Determine the [X, Y] coordinate at the center of the cell enclosing the given text.  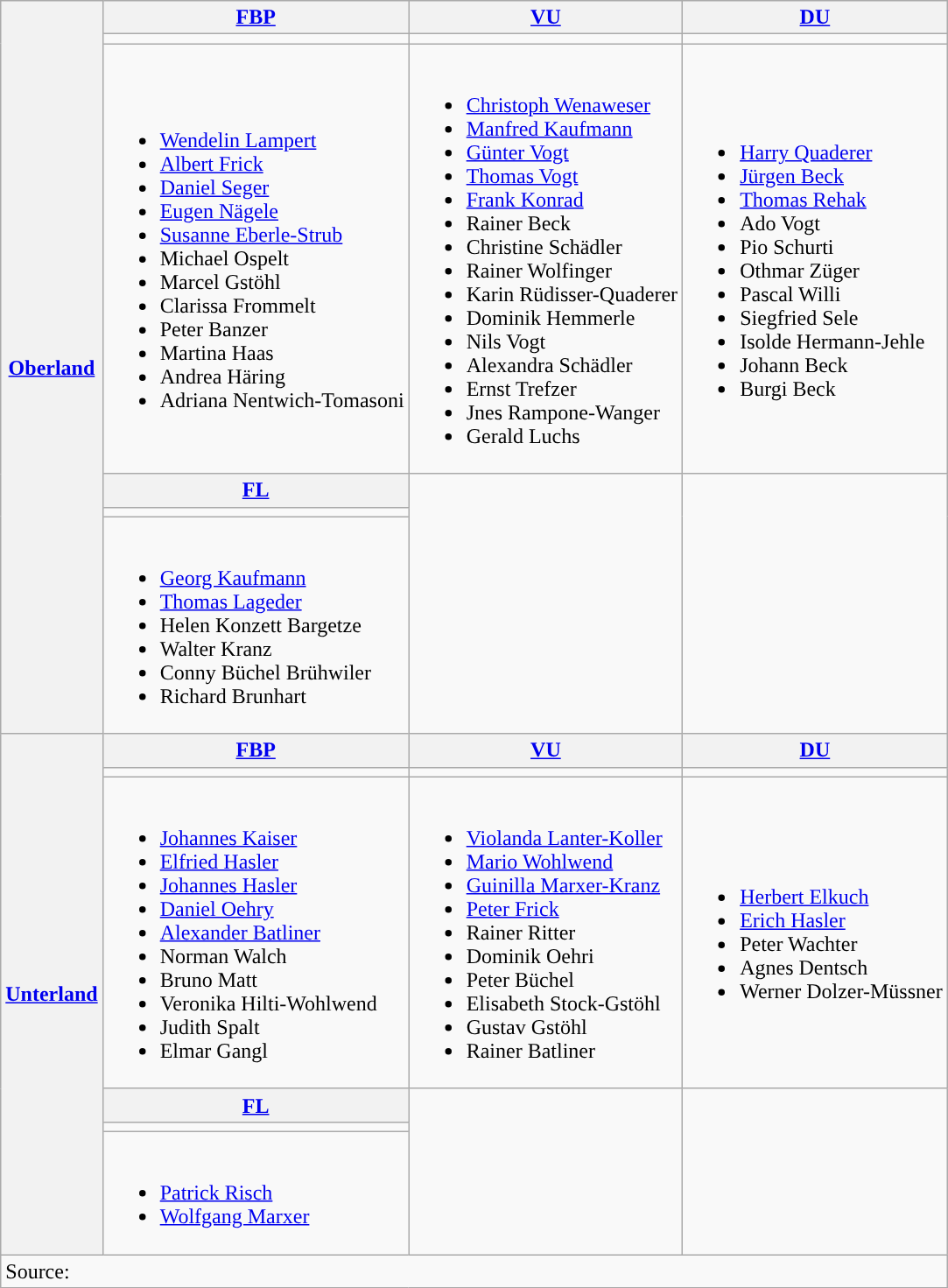
Harry QuadererJürgen BeckThomas RehakAdo VogtPio SchurtiOthmar ZügerPascal WilliSiegfried SeleIsolde Hermann-JehleJohann BeckBurgi Beck [816, 259]
Patrick RischWolfgang Marxer [256, 1193]
Source: [474, 1270]
Oberland [52, 368]
Herbert ElkuchErich HaslerPeter WachterAgnes DentschWerner Dolzer-Müssner [816, 933]
Georg KaufmannThomas LagederHelen Konzett BargetzeWalter KranzConny Büchel BrühwilerRichard Brunhart [256, 625]
Johannes KaiserElfried HaslerJohannes HaslerDaniel OehryAlexander BatlinerNorman WalchBruno MattVeronika Hilti-WohlwendJudith SpaltElmar Gangl [256, 933]
Unterland [52, 994]
